Return [x, y] of the center of cell containing provided text 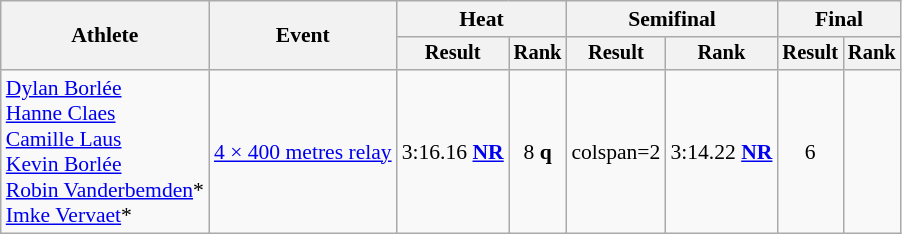
colspan=2 [616, 152]
3:14.22 NR [721, 152]
4 × 400 metres relay [303, 152]
Athlete [105, 36]
Event [303, 36]
Final [838, 19]
3:16.16 NR [453, 152]
Semifinal [672, 19]
6 [810, 152]
Dylan Borlée Hanne Claes Camille Laus Kevin Borlée Robin Vanderbemden* Imke Vervaet* [105, 152]
Heat [482, 19]
8 q [538, 152]
